Pinpoint the cell where the given text exists, returning its (X, Y) midpoint coordinate. 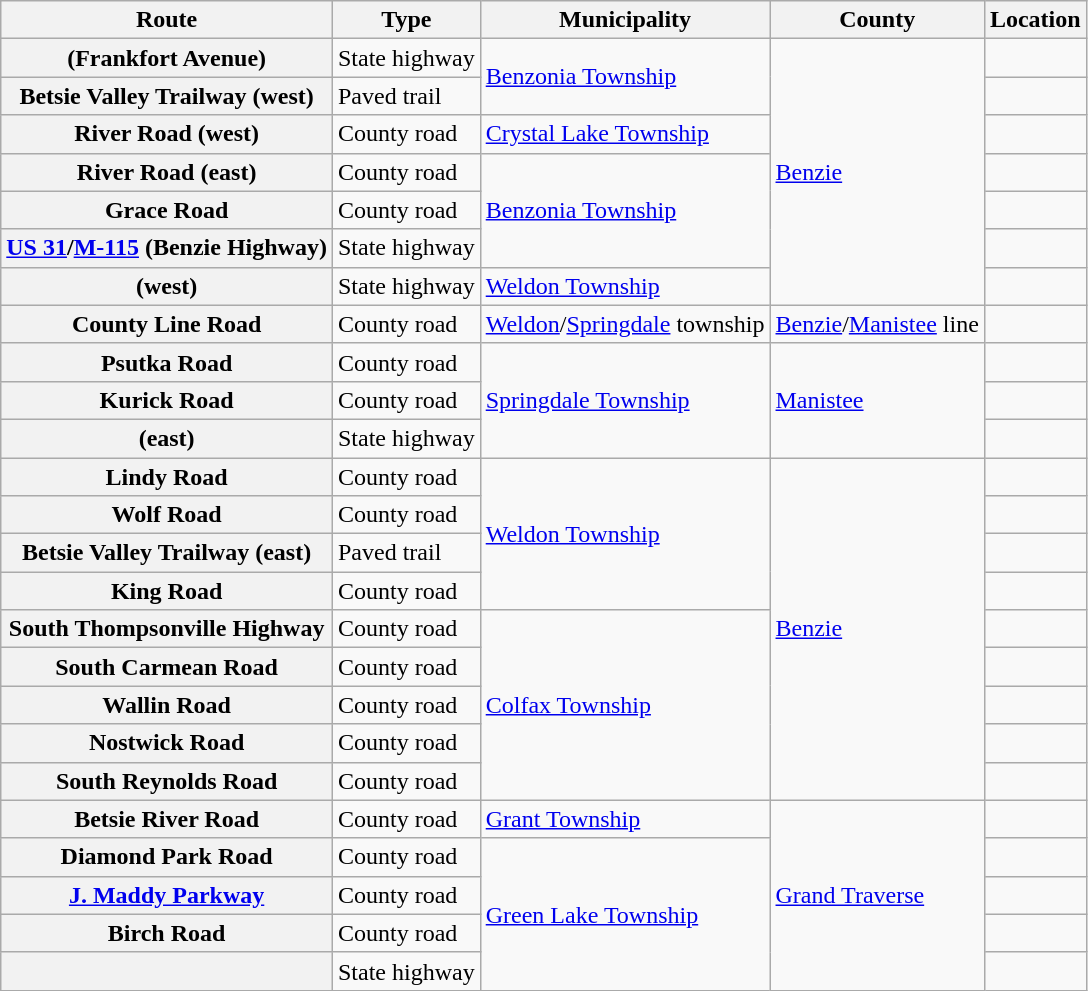
South Carmean Road (167, 667)
River Road (east) (167, 172)
Benzie/Manistee line (877, 324)
Colfax Township (625, 705)
Betsie River Road (167, 819)
(west) (167, 286)
South Thompsonville Highway (167, 629)
South Reynolds Road (167, 781)
Type (406, 20)
Grace Road (167, 210)
County Line Road (167, 324)
Weldon/Springdale township (625, 324)
Wallin Road (167, 705)
Kurick Road (167, 400)
Betsie Valley Trailway (east) (167, 553)
Lindy Road (167, 477)
Nostwick Road (167, 743)
Grant Township (625, 819)
Psutka Road (167, 362)
US 31/M-115 (Benzie Highway) (167, 248)
(east) (167, 438)
Crystal Lake Township (625, 134)
J. Maddy Parkway (167, 895)
River Road (west) (167, 134)
King Road (167, 591)
Diamond Park Road (167, 857)
Betsie Valley Trailway (west) (167, 96)
Manistee (877, 400)
County (877, 20)
Birch Road (167, 933)
Municipality (625, 20)
Grand Traverse (877, 895)
Location (1035, 20)
Green Lake Township (625, 914)
Springdale Township (625, 400)
Wolf Road (167, 515)
(Frankfort Avenue) (167, 58)
Route (167, 20)
